Find where the given text appears and provide that cell's center as [x, y] coordinate. 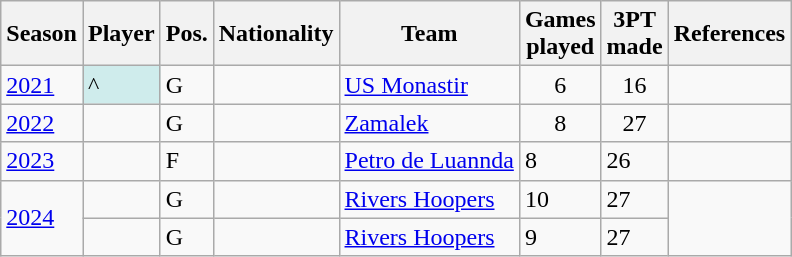
Gamesplayed [560, 34]
^ [121, 85]
2024 [42, 218]
Zamalek [429, 123]
10 [560, 199]
6 [560, 85]
2023 [42, 161]
26 [634, 161]
3PTmade [634, 34]
References [730, 34]
16 [634, 85]
2021 [42, 85]
2022 [42, 123]
9 [560, 237]
Season [42, 34]
Player [121, 34]
Nationality [276, 34]
Petro de Luannda [429, 161]
F [186, 161]
Team [429, 34]
US Monastir [429, 85]
Pos. [186, 34]
